Search for the cell housing the specified text and yield its [x, y] center coordinate. 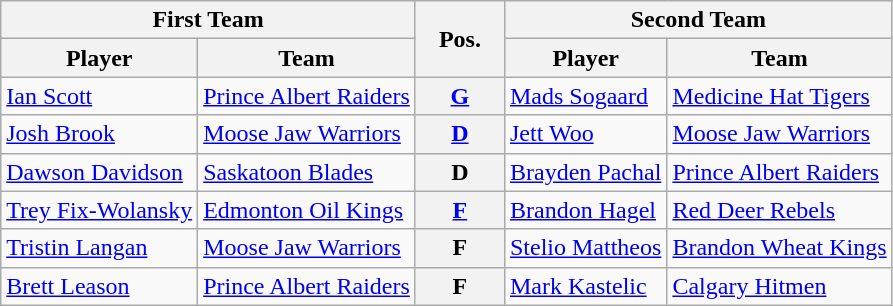
Brandon Wheat Kings [780, 248]
Josh Brook [100, 134]
Jett Woo [585, 134]
Brandon Hagel [585, 210]
Stelio Mattheos [585, 248]
Edmonton Oil Kings [307, 210]
Ian Scott [100, 96]
First Team [208, 20]
Mark Kastelic [585, 286]
Medicine Hat Tigers [780, 96]
G [460, 96]
Tristin Langan [100, 248]
Pos. [460, 39]
Dawson Davidson [100, 172]
Trey Fix-Wolansky [100, 210]
Second Team [698, 20]
Red Deer Rebels [780, 210]
Brayden Pachal [585, 172]
Saskatoon Blades [307, 172]
Brett Leason [100, 286]
Calgary Hitmen [780, 286]
Mads Sogaard [585, 96]
